Search for the cell housing the specified text and yield its (x, y) center coordinate. 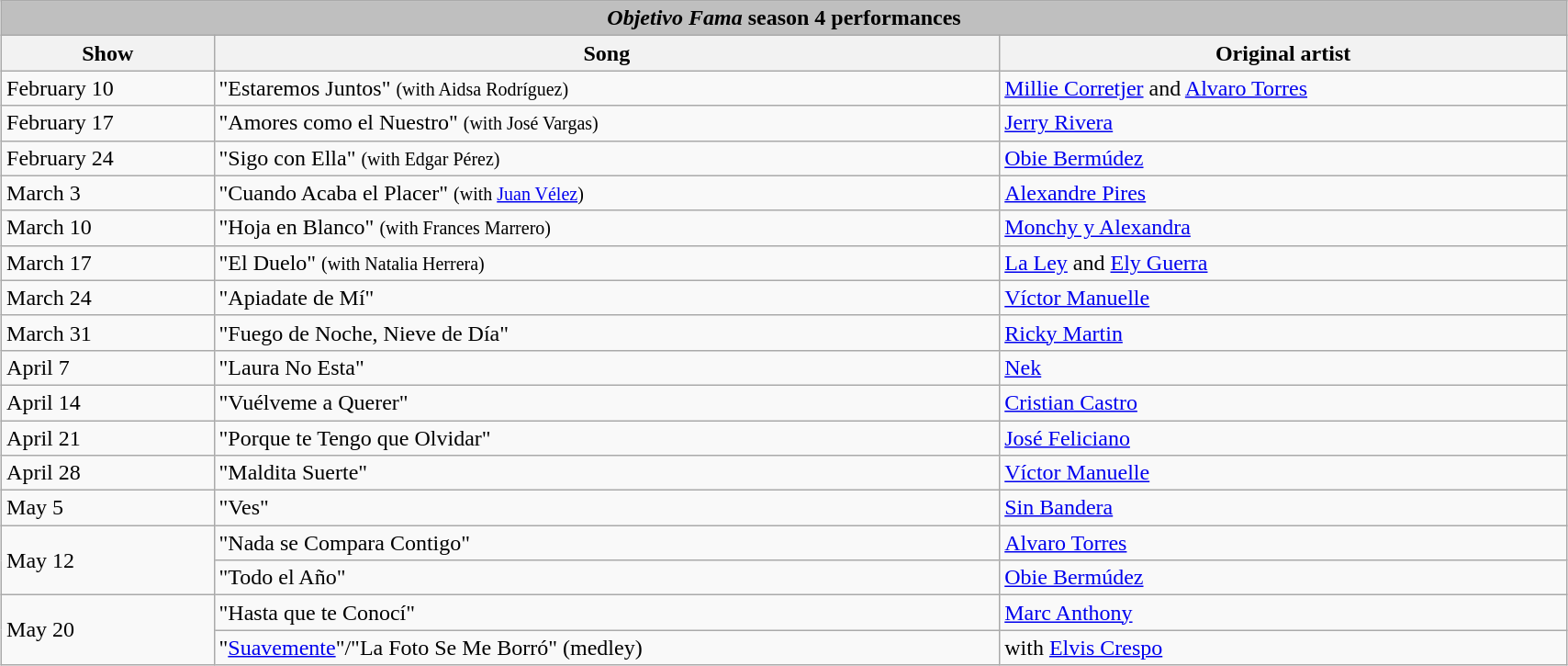
Ricky Martin (1283, 333)
Alexandre Pires (1283, 193)
"Laura No Esta" (607, 367)
Original artist (1283, 53)
"Cuando Acaba el Placer" (with Juan Vélez) (607, 193)
"Sigo con Ella" (with Edgar Pérez) (607, 158)
"Vuélveme a Querer" (607, 402)
March 3 (108, 193)
Marc Anthony (1283, 613)
"Nada se Compara Contigo" (607, 543)
"Suavemente"/"La Foto Se Me Borró" (medley) (607, 648)
"Maldita Suerte" (607, 473)
Show (108, 53)
"Estaremos Juntos" (with Aidsa Rodríguez) (607, 88)
Song (607, 53)
February 10 (108, 88)
with Elvis Crespo (1283, 648)
May 20 (108, 630)
Cristian Castro (1283, 402)
February 24 (108, 158)
May 5 (108, 508)
April 21 (108, 438)
Monchy y Alexandra (1283, 228)
April 7 (108, 367)
Nek (1283, 367)
March 31 (108, 333)
"Porque te Tengo que Olvidar" (607, 438)
José Feliciano (1283, 438)
"Hoja en Blanco" (with Frances Marrero) (607, 228)
"El Duelo" (with Natalia Herrera) (607, 263)
April 14 (108, 402)
"Hasta que te Conocí" (607, 613)
May 12 (108, 560)
Objetivo Fama season 4 performances (784, 18)
March 10 (108, 228)
"Todo el Año" (607, 578)
"Apiadate de Mí" (607, 298)
March 17 (108, 263)
Sin Bandera (1283, 508)
La Ley and Ely Guerra (1283, 263)
Alvaro Torres (1283, 543)
"Fuego de Noche, Nieve de Día" (607, 333)
Millie Corretjer and Alvaro Torres (1283, 88)
"Ves" (607, 508)
"Amores como el Nuestro" (with José Vargas) (607, 123)
March 24 (108, 298)
Jerry Rivera (1283, 123)
April 28 (108, 473)
February 17 (108, 123)
